From the cell containing the given text, extract its center point as [x, y] coordinate. 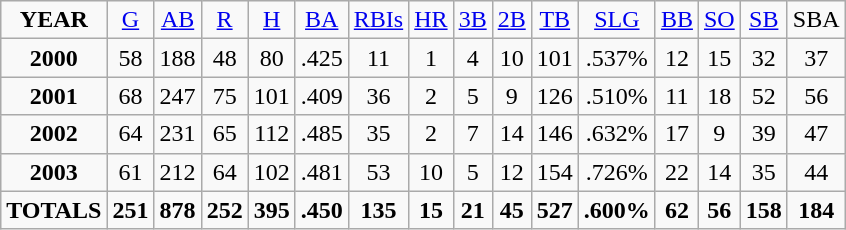
.425 [322, 58]
TB [554, 20]
R [224, 20]
4 [472, 58]
112 [272, 134]
7 [472, 134]
53 [378, 172]
44 [816, 172]
SO [719, 20]
231 [178, 134]
154 [554, 172]
48 [224, 58]
.409 [322, 96]
.726% [616, 172]
RBIs [378, 20]
135 [378, 210]
22 [676, 172]
68 [130, 96]
126 [554, 96]
.600% [616, 210]
18 [719, 96]
H [272, 20]
247 [178, 96]
.537% [616, 58]
1 [431, 58]
2B [512, 20]
BB [676, 20]
TOTALS [54, 210]
.485 [322, 134]
212 [178, 172]
39 [764, 134]
158 [764, 210]
.481 [322, 172]
52 [764, 96]
.450 [322, 210]
36 [378, 96]
62 [676, 210]
.510% [616, 96]
251 [130, 210]
188 [178, 58]
878 [178, 210]
SB [764, 20]
AB [178, 20]
37 [816, 58]
395 [272, 210]
47 [816, 134]
252 [224, 210]
G [130, 20]
SLG [616, 20]
SBA [816, 20]
HR [431, 20]
527 [554, 210]
.632% [616, 134]
45 [512, 210]
75 [224, 96]
65 [224, 134]
80 [272, 58]
3B [472, 20]
17 [676, 134]
2000 [54, 58]
146 [554, 134]
YEAR [54, 20]
2003 [54, 172]
32 [764, 58]
58 [130, 58]
21 [472, 210]
102 [272, 172]
2001 [54, 96]
61 [130, 172]
184 [816, 210]
2002 [54, 134]
BA [322, 20]
